Scan for the cell matching the given text and deliver its (x, y) coordinate at center. 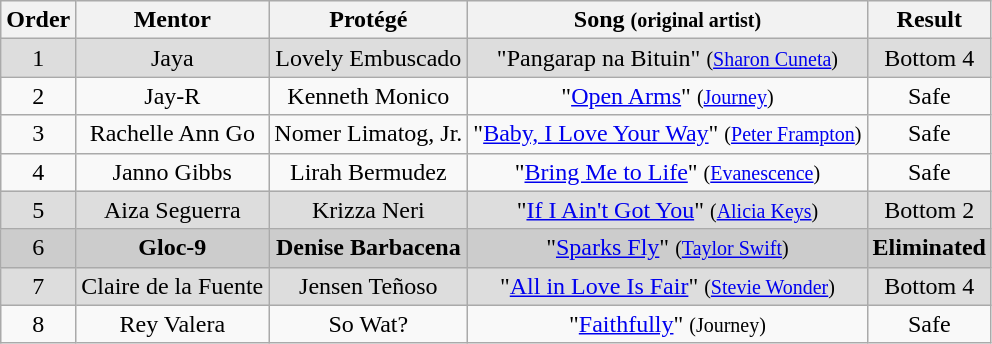
3 (38, 134)
"Bring Me to Life" (Evanescence) (668, 172)
Aiza Seguerra (172, 210)
Rachelle Ann Go (172, 134)
Jay-R (172, 96)
Denise Barbacena (368, 248)
Mentor (172, 20)
Gloc-9 (172, 248)
7 (38, 286)
"Open Arms" (Journey) (668, 96)
1 (38, 58)
Lirah Bermudez (368, 172)
Protégé (368, 20)
"Faithfully" (Journey) (668, 324)
"Baby, I Love Your Way" (Peter Frampton) (668, 134)
Krizza Neri (368, 210)
Claire de la Fuente (172, 286)
"Pangarap na Bituin" (Sharon Cuneta) (668, 58)
Song (original artist) (668, 20)
8 (38, 324)
Order (38, 20)
"All in Love Is Fair" (Stevie Wonder) (668, 286)
Lovely Embuscado (368, 58)
Jaya (172, 58)
Nomer Limatog, Jr. (368, 134)
"If I Ain't Got You" (Alicia Keys) (668, 210)
Janno Gibbs (172, 172)
4 (38, 172)
Result (929, 20)
So Wat? (368, 324)
"Sparks Fly" (Taylor Swift) (668, 248)
2 (38, 96)
Eliminated (929, 248)
Kenneth Monico (368, 96)
6 (38, 248)
5 (38, 210)
Rey Valera (172, 324)
Bottom 2 (929, 210)
Jensen Teñoso (368, 286)
